Extract the [x, y] coordinate from the center of the cell holding the provided text.  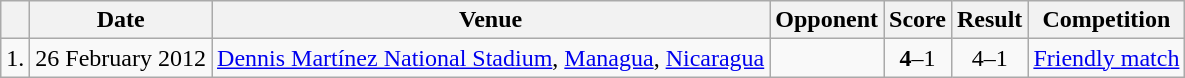
1. [16, 58]
Friendly match [1106, 58]
26 February 2012 [121, 58]
Opponent [827, 20]
Date [121, 20]
Dennis Martínez National Stadium, Managua, Nicaragua [491, 58]
Venue [491, 20]
Score [918, 20]
Competition [1106, 20]
Result [989, 20]
